Find where the given text appears and provide that cell's center as (X, Y) coordinate. 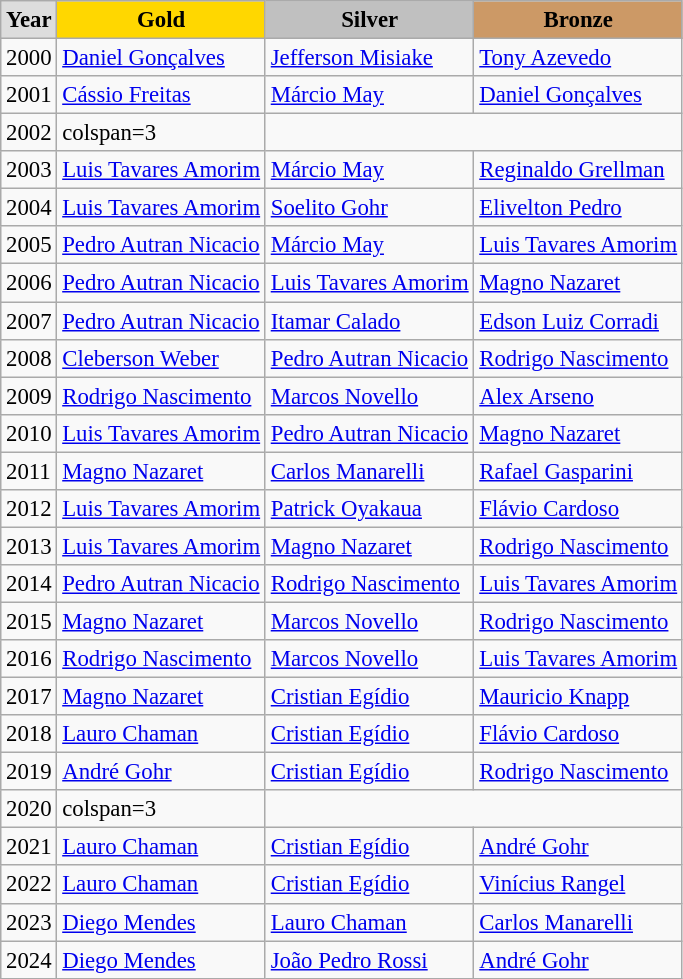
2003 (29, 170)
Elivelton Pedro (578, 208)
2020 (29, 809)
Itamar Calado (370, 321)
João Pedro Rossi (370, 960)
2002 (29, 133)
Silver (370, 20)
2015 (29, 621)
2011 (29, 471)
2023 (29, 922)
Cleberson Weber (162, 358)
2004 (29, 208)
Mauricio Knapp (578, 697)
Soelito Gohr (370, 208)
2006 (29, 283)
2008 (29, 358)
Bronze (578, 20)
Cássio Freitas (162, 95)
Gold (162, 20)
2022 (29, 885)
2018 (29, 734)
2012 (29, 509)
Patrick Oyakaua (370, 509)
2001 (29, 95)
2016 (29, 659)
Rafael Gasparini (578, 471)
Tony Azevedo (578, 58)
Vinícius Rangel (578, 885)
2010 (29, 433)
Year (29, 20)
2013 (29, 546)
2007 (29, 321)
2014 (29, 584)
2024 (29, 960)
Reginaldo Grellman (578, 170)
Jefferson Misiake (370, 58)
Edson Luiz Corradi (578, 321)
2021 (29, 847)
2005 (29, 245)
2017 (29, 697)
2019 (29, 772)
2009 (29, 396)
2000 (29, 58)
Alex Arseno (578, 396)
